Extract the [X, Y] coordinate from the center of the cell holding the provided text.  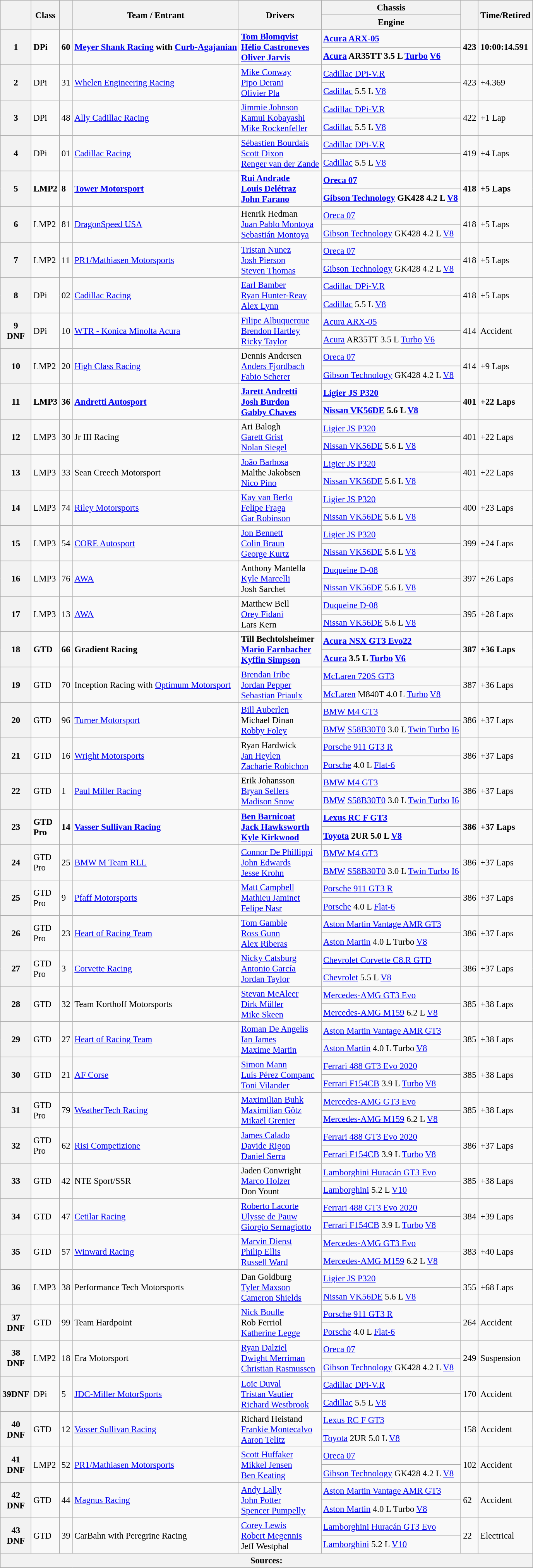
Ally Cadillac Racing [156, 118]
+4.369 [506, 83]
Performance Tech Motorsports [156, 1288]
Loïc Duval Tristan Vautier Richard Westbrook [280, 1394]
170 [470, 1394]
24 [16, 862]
Meyer Shank Racing with Curb-Agajanian [156, 47]
44 [66, 1500]
Sébastien Bourdais Scott Dixon Renger van der Zande [280, 154]
9DNF [16, 331]
AF Corse [156, 1075]
384 [470, 1217]
Scott Huffaker Mikkel Jensen Ben Keating [280, 1465]
Inception Racing with Optimum Motorsport [156, 685]
2 [16, 83]
70 [66, 685]
422 [470, 118]
Andretti Autosport [156, 402]
Jimmie Johnson Kamui Kobayashi Mike Rockenfeller [280, 118]
79 [66, 1110]
419 [470, 154]
99 [66, 1323]
400 [470, 508]
39DNF [16, 1394]
28 [16, 1004]
McLaren M840T 4.0 L Turbo V8 [391, 694]
76 [66, 579]
17 [16, 614]
+26 Laps [506, 579]
9 [66, 898]
Dennis Andersen Anders Fjordbach Fabio Scherer [280, 366]
42 [66, 1181]
NTE Sport/SSR [156, 1181]
6 [16, 224]
Henrik Hedman Juan Pablo Montoya Sebastián Montoya [280, 224]
Team / Entrant [156, 15]
40DNF [16, 1429]
35 [16, 1252]
Earl Bamber Ryan Hunter-Reay Alex Lynn [280, 295]
Matthew Bell Orey Fidani Lars Kern [280, 614]
James Calado Davide Rigon Daniel Serra [280, 1146]
Anthony Mantella Kyle Marcelli Josh Sarchet [280, 579]
WeatherTech Racing [156, 1110]
66 [66, 650]
Tower Motorsport [156, 189]
Simon Mann Luís Pérez Companc Toni Vilander [280, 1075]
Sources: [266, 1561]
Class [46, 15]
10:00:14.591 [506, 47]
37DNF [16, 1323]
15 [16, 543]
Filipe Albuquerque Brendon Hartley Ricky Taylor [280, 331]
WTR - Konica Minolta Acura [156, 331]
Ryan Hardwick Jan Heylen Zacharie Robichon [280, 756]
Dan Goldburg Tyler Maxson Cameron Shields [280, 1288]
Marvin Dienst Philip Ellis Russell Ward [280, 1252]
Acura 3.5 L Turbo V6 [391, 658]
26 [16, 933]
264 [470, 1323]
+40 Laps [506, 1252]
02 [66, 295]
Roman De Angelis Ian James Maxime Martin [280, 1040]
Corey Lewis Robert Megennis Jeff Westphal [280, 1536]
Sean Creech Motorsport [156, 472]
CarBahn with Peregrine Racing [156, 1536]
81 [66, 224]
Pfaff Motorsports [156, 898]
Jr III Racing [156, 437]
Tom Gamble Ross Gunn Alex Riberas [280, 933]
52 [66, 1465]
Connor De Phillippi John Edwards Jesse Krohn [280, 862]
+28 Laps [506, 614]
Electrical [506, 1536]
McLaren 720S GT3 [391, 676]
Mike Conway Pipo Derani Olivier Pla [280, 83]
Team Hardpoint [156, 1323]
High Class Racing [156, 366]
34 [16, 1217]
Nick Boulle Rob Ferriol Katherine Legge [280, 1323]
01 [66, 154]
Chevrolet Corvette C8.R GTD [391, 960]
Matt Campbell Mathieu Jaminet Felipe Nasr [280, 898]
+39 Laps [506, 1217]
Roberto Lacorte Ulysse de Pauw Giorgio Sernagiotto [280, 1217]
Maximilian Buhk Maximilian Götz Mikaël Grenier [280, 1110]
395 [470, 614]
Riley Motorsports [156, 508]
60 [66, 47]
42DNF [16, 1500]
Era Motorsport [156, 1358]
Tristan Nunez Josh Pierson Steven Thomas [280, 260]
Suspension [506, 1358]
Gradient Racing [156, 650]
Andy Lally John Potter Spencer Pumpelly [280, 1500]
29 [16, 1040]
Cetilar Racing [156, 1217]
38DNF [16, 1358]
+23 Laps [506, 508]
CORE Autosport [156, 543]
Risi Competizione [156, 1146]
Corvette Racing [156, 969]
48 [66, 118]
Chevrolet 5.5 L V8 [391, 977]
+1 Lap [506, 118]
Jaden Conwright Marco Holzer Don Yount [280, 1181]
102 [470, 1465]
BMW M Team RLL [156, 862]
Till Bechtolsheimer Mario Farnbacher Kyffin Simpson [280, 650]
Time/Retired [506, 15]
Ari Balogh Garett Grist Nolan Siegel [280, 437]
Winward Racing [156, 1252]
158 [470, 1429]
4 [16, 154]
Wright Motorsports [156, 756]
Bill Auberlen Michael Dinan Robby Foley [280, 720]
47 [66, 1217]
Acura NSX GT3 Evo22 [391, 641]
39 [66, 1536]
Richard Heistand Frankie Montecalvo Aaron Telitz [280, 1429]
Stevan McAleer Dirk Müller Mike Skeen [280, 1004]
JDC-Miller MotorSports [156, 1394]
57 [66, 1252]
Rui Andrade Louis Delétraz John Farano [280, 189]
74 [66, 508]
Chassis [391, 8]
249 [470, 1358]
Paul Miller Racing [156, 792]
19 [16, 685]
Kay van Berlo Felipe Fraga Gar Robinson [280, 508]
Nicky Catsburg Antonio García Jordan Taylor [280, 969]
+68 Laps [506, 1288]
Jarett Andretti Josh Burdon Gabby Chaves [280, 402]
Erik Johansson Bryan Sellers Madison Snow [280, 792]
+4 Laps [506, 154]
38 [66, 1288]
Whelen Engineering Racing [156, 83]
7 [16, 260]
Magnus Racing [156, 1500]
43DNF [16, 1536]
41DNF [16, 1465]
399 [470, 543]
Brendan Iribe Jordan Pepper Sebastian Priaulx [280, 685]
João Barbosa Malthe Jakobsen Nico Pino [280, 472]
Drivers [280, 15]
Turner Motorsport [156, 720]
383 [470, 1252]
397 [470, 579]
54 [66, 543]
+9 Laps [506, 366]
Ryan Dalziel Dwight Merriman Christian Rasmussen [280, 1358]
355 [470, 1288]
Ben Barnicoat Jack Hawksworth Kyle Kirkwood [280, 827]
+24 Laps [506, 543]
96 [66, 720]
Tom Blomqvist Hélio Castroneves Oliver Jarvis [280, 47]
Engine [391, 22]
Team Korthoff Motorsports [156, 1004]
Jon Bennett Colin Braun George Kurtz [280, 543]
DragonSpeed USA [156, 224]
